Detect which cell encompasses the target text, then output its [X, Y] center coordinate. 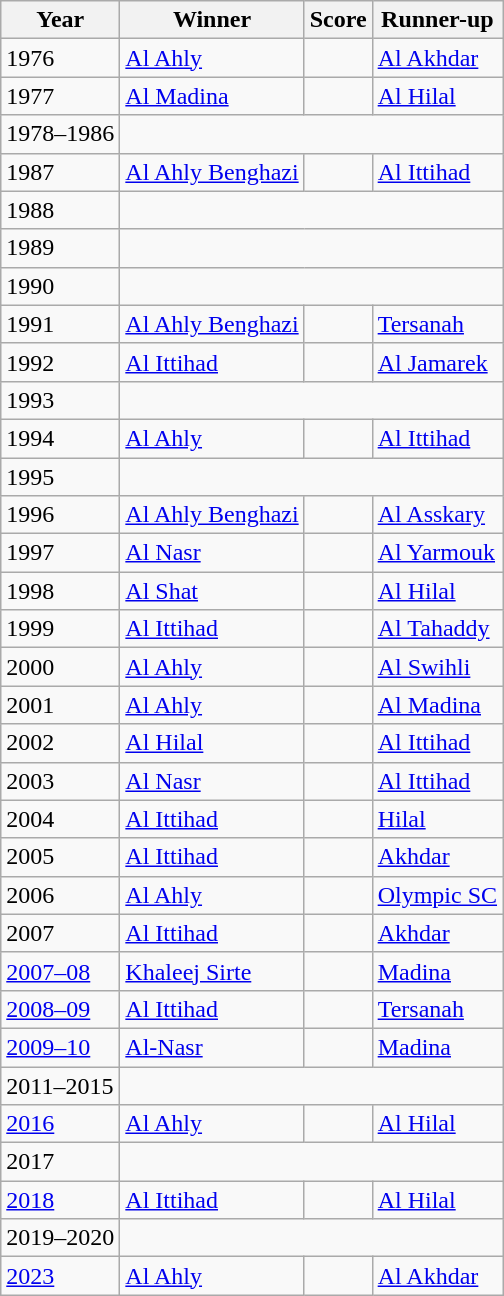
2003 [60, 781]
1991 [60, 324]
1977 [60, 96]
2007–08 [60, 971]
1994 [60, 438]
1995 [60, 477]
2001 [60, 705]
Al Yarmouk [437, 553]
1998 [60, 591]
1976 [60, 58]
2006 [60, 895]
Al-Nasr [212, 1047]
Al Jamarek [437, 362]
1989 [60, 248]
Winner [212, 20]
1988 [60, 210]
1993 [60, 400]
2023 [60, 1276]
Score [338, 20]
2017 [60, 1162]
Al Swihli [437, 667]
1990 [60, 286]
Runner-up [437, 20]
1987 [60, 172]
Hilal [437, 819]
1997 [60, 553]
Year [60, 20]
Olympic SC [437, 895]
2007 [60, 933]
1996 [60, 515]
2016 [60, 1124]
2004 [60, 819]
Al Tahaddy [437, 629]
1999 [60, 629]
1992 [60, 362]
2009–10 [60, 1047]
2019–2020 [60, 1238]
Al Shat [212, 591]
Khaleej Sirte [212, 971]
2005 [60, 857]
2008–09 [60, 1009]
2002 [60, 743]
2018 [60, 1200]
2000 [60, 667]
Al Asskary [437, 515]
2011–2015 [60, 1085]
1978–1986 [60, 134]
